Capture the cell that displays the provided text and extract its [x, y] central coordinate. 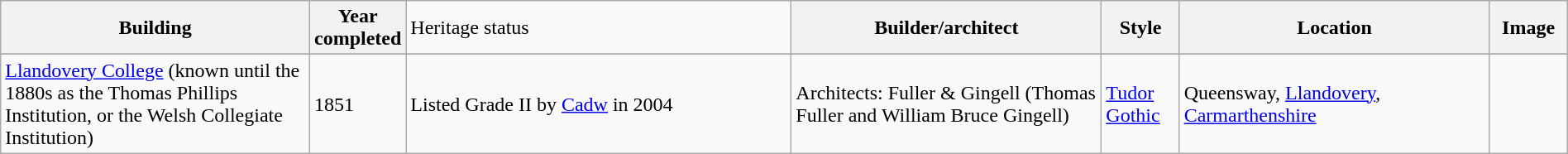
Tudor Gothic [1140, 104]
1851 [357, 104]
Style [1140, 28]
Architects: Fuller & Gingell (Thomas Fuller and William Bruce Gingell) [946, 104]
Llandovery College (known until the 1880s as the Thomas Phillips Institution, or the Welsh Collegiate Institution) [155, 104]
Queensway, Llandovery, Carmarthenshire [1335, 104]
Image [1528, 28]
Building [155, 28]
Year completed [357, 28]
Builder/architect [946, 28]
Heritage status [599, 28]
Location [1335, 28]
Listed Grade II by Cadw in 2004 [599, 104]
